Search for the cell housing the specified text and yield its [X, Y] center coordinate. 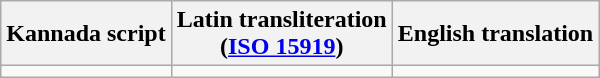
Kannada script [86, 34]
Latin transliteration(ISO 15919) [282, 34]
English translation [495, 34]
